From the cell containing the given text, extract its center point as [X, Y] coordinate. 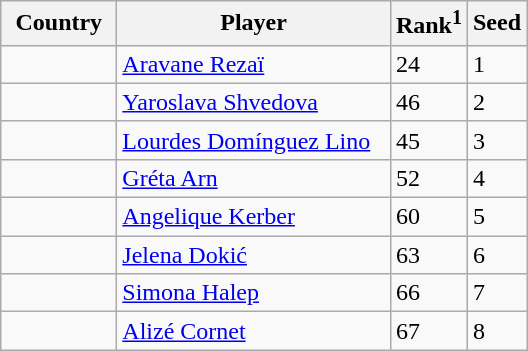
Alizé Cornet [254, 331]
63 [428, 255]
3 [496, 140]
Country [59, 24]
67 [428, 331]
46 [428, 102]
Lourdes Domínguez Lino [254, 140]
Angelique Kerber [254, 217]
Gréta Arn [254, 178]
Jelena Dokić [254, 255]
Yaroslava Shvedova [254, 102]
Aravane Rezaï [254, 64]
Seed [496, 24]
6 [496, 255]
Rank1 [428, 24]
4 [496, 178]
7 [496, 293]
60 [428, 217]
5 [496, 217]
1 [496, 64]
Player [254, 24]
24 [428, 64]
66 [428, 293]
8 [496, 331]
45 [428, 140]
52 [428, 178]
Simona Halep [254, 293]
2 [496, 102]
